Extract the (x, y) coordinate from the center of the cell holding the provided text.  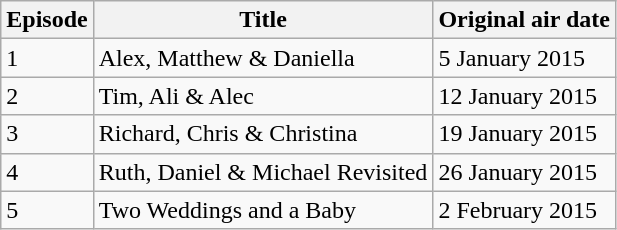
Tim, Ali & Alec (263, 96)
Richard, Chris & Christina (263, 134)
4 (47, 172)
19 January 2015 (524, 134)
Original air date (524, 20)
Ruth, Daniel & Michael Revisited (263, 172)
26 January 2015 (524, 172)
12 January 2015 (524, 96)
5 (47, 210)
Two Weddings and a Baby (263, 210)
1 (47, 58)
2 (47, 96)
Title (263, 20)
5 January 2015 (524, 58)
2 February 2015 (524, 210)
Alex, Matthew & Daniella (263, 58)
3 (47, 134)
Episode (47, 20)
